Find where the given text appears and provide that cell's center as [x, y] coordinate. 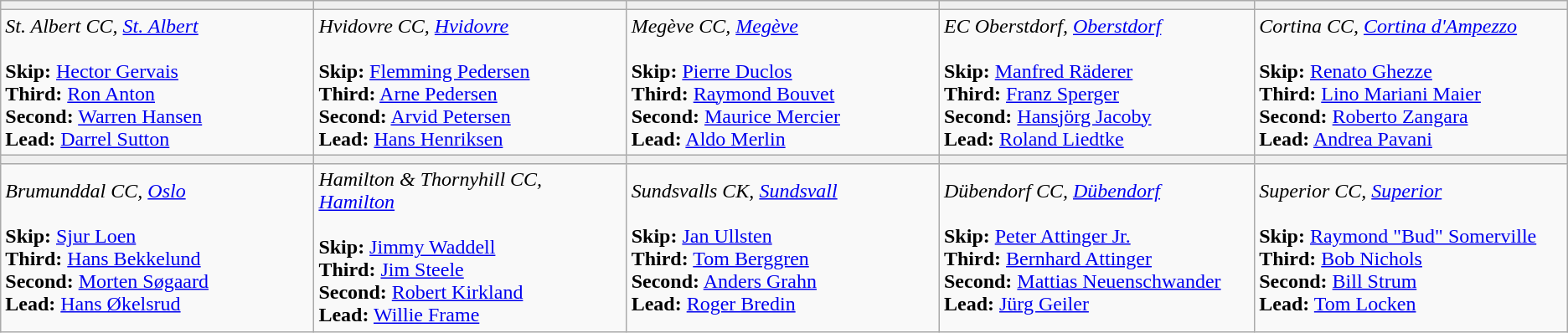
EC Oberstdorf, OberstdorfSkip: Manfred Räderer Third: Franz Sperger Second: Hansjörg Jacoby Lead: Roland Liedtke [1096, 82]
Dübendorf CC, DübendorfSkip: Peter Attinger Jr. Third: Bernhard Attinger Second: Mattias Neuenschwander Lead: Jürg Geiler [1096, 248]
Brumunddal CC, OsloSkip: Sjur Loen Third: Hans Bekkelund Second: Morten Søgaard Lead: Hans Økelsrud [157, 248]
Cortina CC, Cortina d'Ampezzo Skip: Renato Ghezze Third: Lino Mariani Maier Second: Roberto Zangara Lead: Andrea Pavani [1411, 82]
Superior CC, SuperiorSkip: Raymond "Bud" Somerville Third: Bob Nichols Second: Bill Strum Lead: Tom Locken [1411, 248]
Sundsvalls CK, SundsvallSkip: Jan Ullsten Third: Tom Berggren Second: Anders Grahn Lead: Roger Bredin [782, 248]
Hvidovre CC, HvidovreSkip: Flemming Pedersen Third: Arne Pedersen Second: Arvid Petersen Lead: Hans Henriksen [471, 82]
St. Albert CC, St. AlbertSkip: Hector Gervais Third: Ron Anton Second: Warren Hansen Lead: Darrel Sutton [157, 82]
Hamilton & Thornyhill CC, Hamilton Skip: Jimmy Waddell Third: Jim Steele Second: Robert Kirkland Lead: Willie Frame [471, 248]
Megève CC, MegèveSkip: Pierre Duclos Third: Raymond Bouvet Second: Maurice Mercier Lead: Aldo Merlin [782, 82]
